Pinpoint the cell where the given text exists, returning its (x, y) midpoint coordinate. 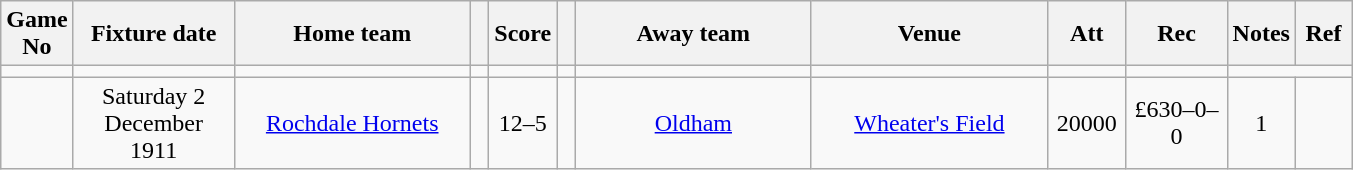
Score (523, 34)
Game No (37, 34)
Notes (1261, 34)
Saturday 2 December 1911 (154, 123)
Rec (1176, 34)
Away team (693, 34)
20000 (1086, 123)
12–5 (523, 123)
Att (1086, 34)
Home team (352, 34)
Oldham (693, 123)
Ref (1323, 34)
Fixture date (154, 34)
Rochdale Hornets (352, 123)
Wheater's Field (929, 123)
Venue (929, 34)
£630–0–0 (1176, 123)
1 (1261, 123)
